Locate the cell with the specified text and output its [X, Y] center coordinate. 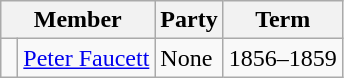
Party [189, 20]
Term [282, 20]
Peter Faucett [86, 58]
Member [78, 20]
None [189, 58]
1856–1859 [282, 58]
